Capture the cell that displays the provided text and extract its (x, y) central coordinate. 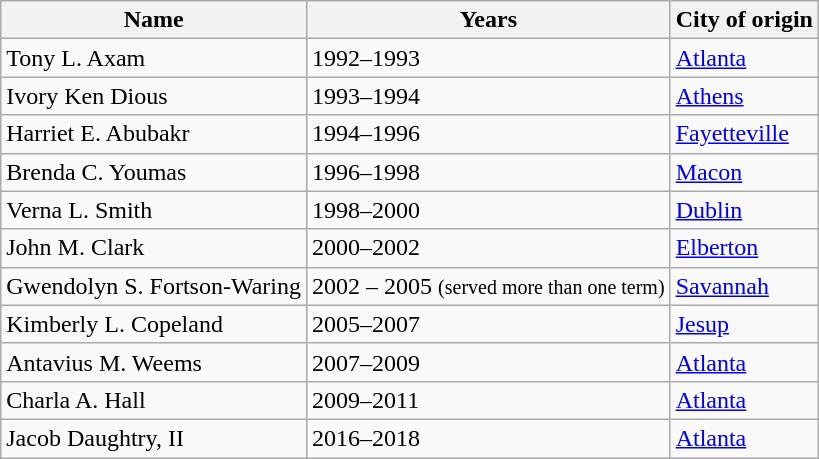
1998–2000 (489, 210)
1994–1996 (489, 134)
John M. Clark (154, 248)
2009–2011 (489, 400)
2002 – 2005 (served more than one term) (489, 286)
Kimberly L. Copeland (154, 324)
Savannah (744, 286)
Years (489, 20)
Verna L. Smith (154, 210)
Harriet E. Abubakr (154, 134)
2007–2009 (489, 362)
Jesup (744, 324)
2000–2002 (489, 248)
Elberton (744, 248)
Antavius M. Weems (154, 362)
Athens (744, 96)
Ivory Ken Dious (154, 96)
Fayetteville (744, 134)
Tony L. Axam (154, 58)
2016–2018 (489, 438)
Jacob Daughtry, II (154, 438)
Brenda C. Youmas (154, 172)
2005–2007 (489, 324)
Name (154, 20)
Charla A. Hall (154, 400)
Macon (744, 172)
1992–1993 (489, 58)
City of origin (744, 20)
1996–1998 (489, 172)
Dublin (744, 210)
Gwendolyn S. Fortson-Waring (154, 286)
1993–1994 (489, 96)
